Output the (x, y) coordinate of the center of the cell containing the given text.  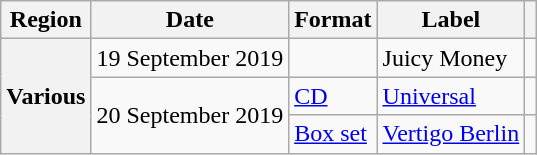
CD (333, 96)
Universal (451, 96)
Juicy Money (451, 58)
Various (46, 96)
Format (333, 20)
Vertigo Berlin (451, 134)
20 September 2019 (190, 115)
19 September 2019 (190, 58)
Label (451, 20)
Box set (333, 134)
Date (190, 20)
Region (46, 20)
